Detect which cell encompasses the target text, then output its [x, y] center coordinate. 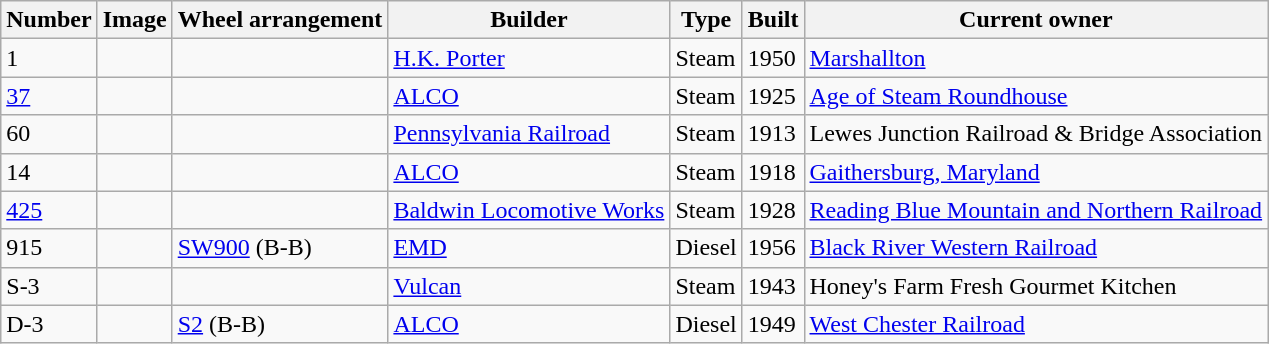
1 [49, 58]
D-3 [49, 324]
425 [49, 210]
Wheel arrangement [280, 20]
West Chester Railroad [1036, 324]
1925 [773, 96]
Reading Blue Mountain and Northern Railroad [1036, 210]
1950 [773, 58]
1949 [773, 324]
1956 [773, 248]
Baldwin Locomotive Works [529, 210]
Lewes Junction Railroad & Bridge Association [1036, 134]
1928 [773, 210]
Marshallton [1036, 58]
Type [706, 20]
SW900 (B-B) [280, 248]
Built [773, 20]
60 [49, 134]
Black River Western Railroad [1036, 248]
37 [49, 96]
Current owner [1036, 20]
915 [49, 248]
Age of Steam Roundhouse [1036, 96]
Image [134, 20]
1918 [773, 172]
1943 [773, 286]
Builder [529, 20]
Pennsylvania Railroad [529, 134]
Honey's Farm Fresh Gourmet Kitchen [1036, 286]
S2 (B-B) [280, 324]
1913 [773, 134]
14 [49, 172]
EMD [529, 248]
S-3 [49, 286]
Vulcan [529, 286]
H.K. Porter [529, 58]
Gaithersburg, Maryland [1036, 172]
Number [49, 20]
